Return (x, y) of the center of cell containing provided text 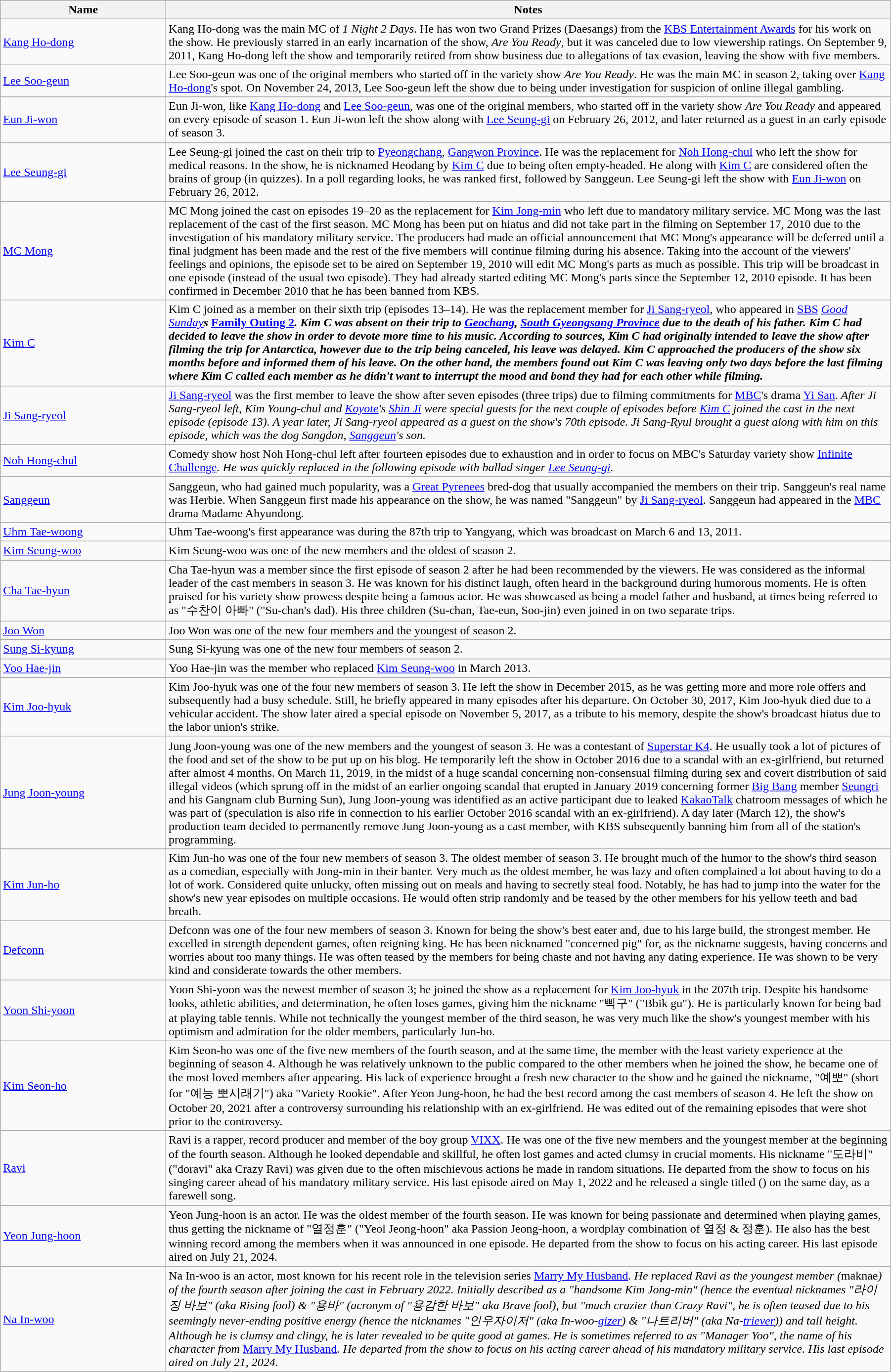
Kim Seung-woo was one of the new members and the oldest of season 2. (528, 550)
Sung Si-kyung (83, 649)
Kim Seung-woo (83, 550)
Kim Seon-ho (83, 1086)
Yeon Jung-hoon (83, 1236)
Cha Tae-hyun (83, 590)
Sung Si-kyung was one of the new four members of season 2. (528, 649)
Sanggeun (83, 499)
Yoo Hae-jin was the member who replaced Kim Seung-woo in March 2013. (528, 668)
Joo Won (83, 630)
Kim C (83, 343)
Noh Hong-chul (83, 461)
Kim Jun-ho (83, 885)
Ravi (83, 1168)
Name (83, 10)
Yoo Hae-jin (83, 668)
Eun Ji-won (83, 120)
Yoon Shi-yoon (83, 1011)
Ji Sang-ryeol (83, 415)
Notes (528, 10)
Uhm Tae-woong's first appearance was during the 87th trip to Yangyang, which was broadcast on March 6 and 13, 2011. (528, 531)
Defconn (83, 950)
Uhm Tae-woong (83, 531)
Joo Won was one of the new four members and the youngest of season 2. (528, 630)
Kang Ho-dong (83, 42)
Lee Soo-geun (83, 81)
Jung Joon-young (83, 792)
Lee Seung-gi (83, 172)
MC Mong (83, 251)
Kim Joo-hyuk (83, 707)
Na In-woo (83, 1319)
